From the cell containing the given text, extract its center point as [x, y] coordinate. 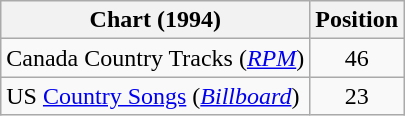
46 [357, 58]
US Country Songs (Billboard) [156, 96]
Position [357, 20]
23 [357, 96]
Canada Country Tracks (RPM) [156, 58]
Chart (1994) [156, 20]
